From the cell containing the given text, extract its center point as [x, y] coordinate. 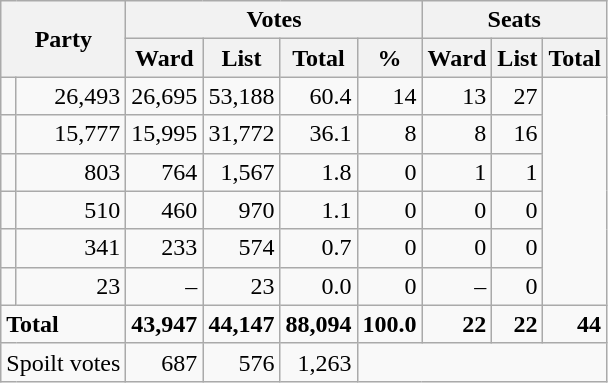
14 [390, 96]
687 [164, 362]
510 [70, 210]
1.8 [318, 172]
1,567 [242, 172]
1,263 [318, 362]
16 [518, 134]
1.1 [318, 210]
13 [457, 96]
Seats [514, 20]
341 [70, 248]
26,695 [164, 96]
0.7 [318, 248]
26,493 [70, 96]
60.4 [318, 96]
15,777 [70, 134]
44,147 [242, 324]
Party [64, 39]
233 [164, 248]
43,947 [164, 324]
53,188 [242, 96]
Spoilt votes [64, 362]
31,772 [242, 134]
88,094 [318, 324]
% [390, 58]
764 [164, 172]
576 [242, 362]
15,995 [164, 134]
460 [164, 210]
970 [242, 210]
Votes [274, 20]
803 [70, 172]
36.1 [318, 134]
44 [575, 324]
574 [242, 248]
0.0 [318, 286]
100.0 [390, 324]
27 [518, 96]
